Extract the [x, y] coordinate from the center of the cell holding the provided text.  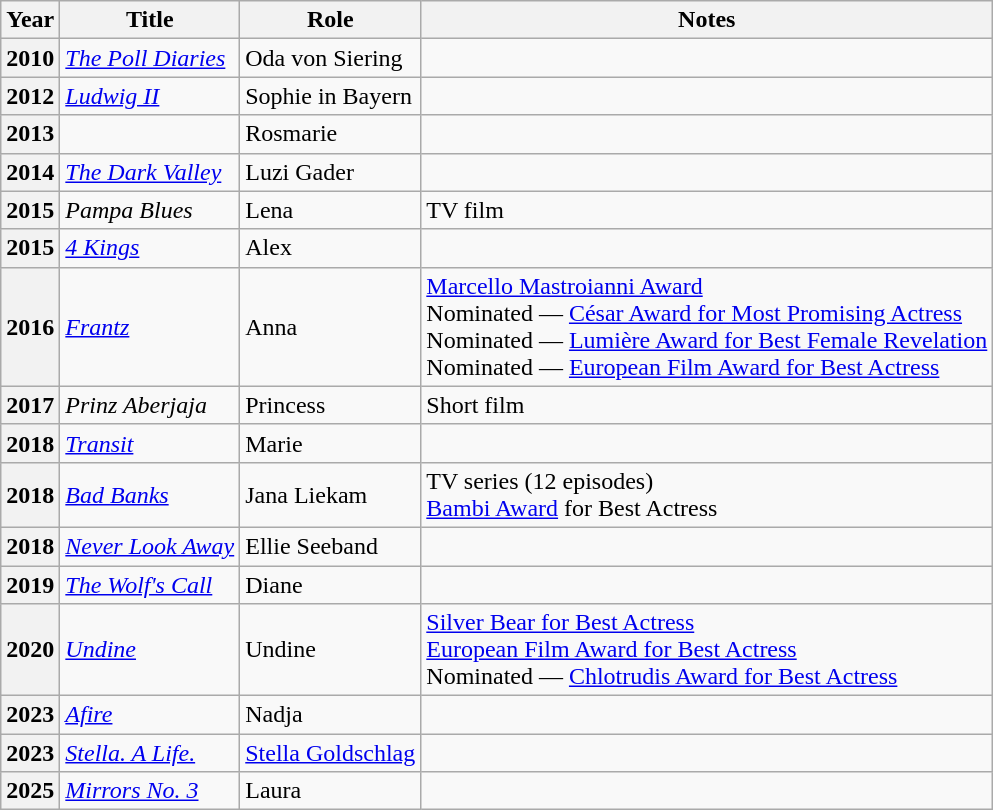
2010 [30, 58]
Stella. A Life. [150, 753]
Transit [150, 443]
Jana Liekam [330, 494]
2025 [30, 791]
Ludwig II [150, 96]
Luzi Gader [330, 172]
Stella Goldschlag [330, 753]
Mirrors No. 3 [150, 791]
4 Kings [150, 248]
2019 [30, 585]
Princess [330, 405]
The Poll Diaries [150, 58]
Laura [330, 791]
Nadja [330, 715]
2012 [30, 96]
Sophie in Bayern [330, 96]
Lena [330, 210]
2014 [30, 172]
Short film [707, 405]
Prinz Aberjaja [150, 405]
The Wolf's Call [150, 585]
Marie [330, 443]
2013 [30, 134]
TV series (12 episodes)Bambi Award for Best Actress [707, 494]
Anna [330, 326]
Diane [330, 585]
Role [330, 20]
Never Look Away [150, 546]
Afire [150, 715]
2016 [30, 326]
Title [150, 20]
Frantz [150, 326]
Rosmarie [330, 134]
2017 [30, 405]
Oda von Siering [330, 58]
2020 [30, 650]
Bad Banks [150, 494]
Pampa Blues [150, 210]
TV film [707, 210]
Alex [330, 248]
Silver Bear for Best ActressEuropean Film Award for Best ActressNominated — Chlotrudis Award for Best Actress [707, 650]
The Dark Valley [150, 172]
Notes [707, 20]
Year [30, 20]
Ellie Seeband [330, 546]
